Search for the cell housing the specified text and yield its [x, y] center coordinate. 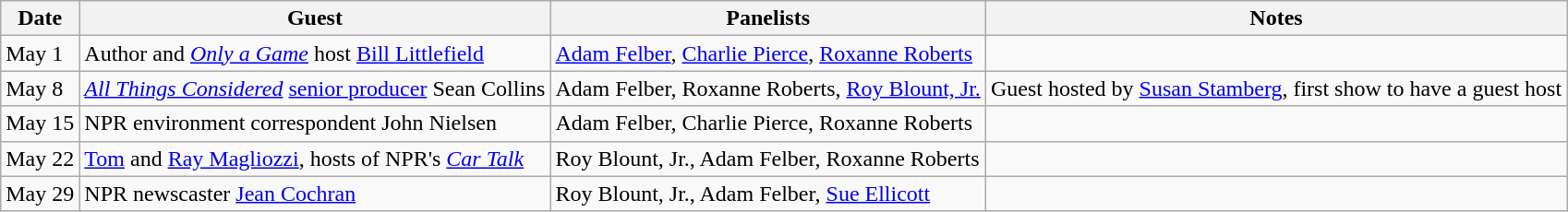
Guest [315, 18]
Panelists [768, 18]
NPR environment correspondent John Nielsen [315, 124]
May 29 [41, 194]
Author and Only a Game host Bill Littlefield [315, 53]
Date [41, 18]
Notes [1276, 18]
Roy Blount, Jr., Adam Felber, Sue Ellicott [768, 194]
May 15 [41, 124]
May 8 [41, 88]
Adam Felber, Roxanne Roberts, Roy Blount, Jr. [768, 88]
All Things Considered senior producer Sean Collins [315, 88]
Guest hosted by Susan Stamberg, first show to have a guest host [1276, 88]
May 22 [41, 159]
NPR newscaster Jean Cochran [315, 194]
Tom and Ray Magliozzi, hosts of NPR's Car Talk [315, 159]
May 1 [41, 53]
Roy Blount, Jr., Adam Felber, Roxanne Roberts [768, 159]
